For the text-containing cell, return its midpoint in (x, y) coordinate format. 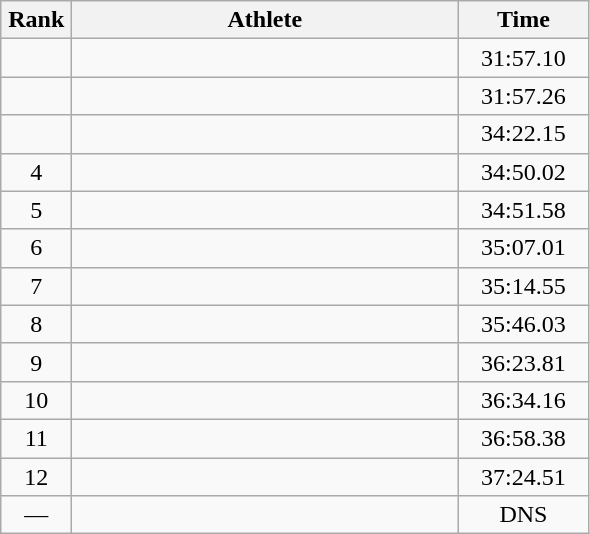
36:23.81 (524, 362)
35:07.01 (524, 248)
DNS (524, 515)
Athlete (265, 20)
9 (36, 362)
35:46.03 (524, 324)
5 (36, 210)
Rank (36, 20)
34:51.58 (524, 210)
36:58.38 (524, 438)
10 (36, 400)
6 (36, 248)
31:57.10 (524, 58)
36:34.16 (524, 400)
— (36, 515)
37:24.51 (524, 477)
31:57.26 (524, 96)
4 (36, 172)
12 (36, 477)
8 (36, 324)
34:22.15 (524, 134)
34:50.02 (524, 172)
35:14.55 (524, 286)
11 (36, 438)
7 (36, 286)
Time (524, 20)
